Return the (x, y) coordinate for the center point of the cell that contains the specified text.  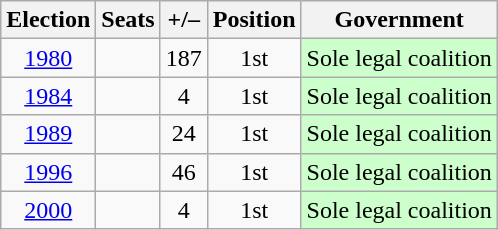
Position (254, 20)
2000 (48, 210)
1989 (48, 134)
24 (184, 134)
Election (48, 20)
Seats (128, 20)
1984 (48, 96)
1996 (48, 172)
Government (399, 20)
1980 (48, 58)
187 (184, 58)
+/– (184, 20)
46 (184, 172)
